Find where the given text appears and provide that cell's center as (X, Y) coordinate. 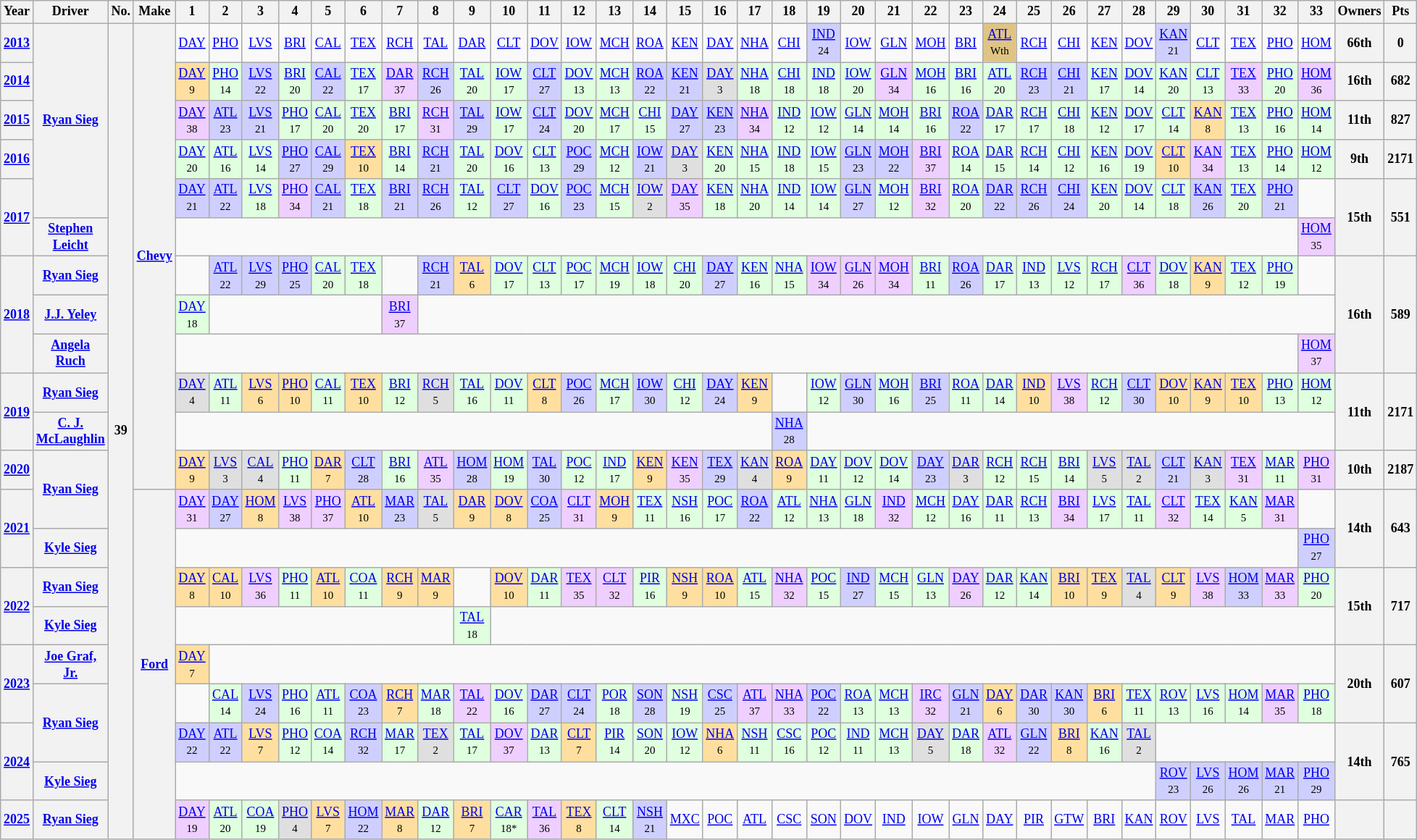
GLN13 (930, 587)
RCH5 (436, 392)
RCH31 (436, 120)
MOH12 (894, 198)
CSC25 (720, 703)
16 (720, 12)
CSC (789, 820)
DAY23 (930, 470)
551 (1401, 217)
COA23 (364, 703)
KAN20 (1174, 82)
2018 (17, 314)
1 (192, 12)
2017 (17, 217)
MAR9 (436, 587)
COA14 (327, 742)
BRI10 (1069, 587)
RCH9 (400, 587)
ATL12 (789, 509)
IND27 (858, 587)
5 (327, 12)
DAR18 (966, 742)
CLT18 (1174, 198)
LVS18 (261, 198)
30 (1208, 12)
MAR18 (436, 703)
DAY5 (930, 742)
GLN26 (858, 276)
26 (1069, 12)
LVS29 (261, 276)
MOH (930, 43)
PHO18 (1317, 703)
DAY22 (192, 742)
LVS12 (1069, 276)
15 (685, 12)
2187 (1401, 470)
23 (966, 12)
TAL22 (472, 703)
TAL30 (545, 470)
DAY38 (192, 120)
RCH13 (1034, 509)
IOW18 (651, 276)
MAR33 (1280, 587)
0 (1401, 43)
CLT31 (579, 509)
CHI21 (1069, 82)
POC (720, 820)
KAN4 (755, 470)
CHI24 (1069, 198)
2 (225, 12)
CAR18* (509, 820)
KEN12 (1104, 120)
C. J. McLaughlin (70, 432)
KEN35 (685, 470)
DAY8 (192, 587)
IND13 (1034, 276)
KAN5 (1243, 509)
PHO12 (296, 742)
11 (545, 12)
22 (930, 12)
IND14 (789, 198)
ROA (651, 43)
GLN27 (858, 198)
MAR23 (400, 509)
DOV18 (1174, 276)
NHA6 (720, 742)
ROA14 (966, 159)
IOW34 (824, 276)
PHO4 (296, 820)
NHA20 (755, 198)
CAL29 (327, 159)
DAR15 (1000, 159)
DAY24 (720, 392)
2013 (17, 43)
IOW15 (824, 159)
17 (755, 12)
PHO37 (327, 509)
IRC32 (930, 703)
MAR11 (1280, 470)
Year (17, 12)
LVS16 (1208, 703)
BRI17 (400, 120)
LVS36 (261, 587)
BRI7 (472, 820)
LVS14 (261, 159)
2025 (17, 820)
ATLWth (1000, 43)
ATL15 (755, 587)
NSH11 (755, 742)
HOM33 (1243, 587)
TEX2 (436, 742)
MOH22 (894, 159)
PIR14 (614, 742)
PHO25 (296, 276)
CLT36 (1139, 276)
19 (824, 12)
TAL29 (472, 120)
TAL16 (472, 392)
KAN34 (1208, 159)
10 (509, 12)
RCH7 (400, 703)
DAY6 (1000, 703)
IND10 (1034, 392)
RCH15 (1034, 470)
HOM (1317, 43)
CAL (327, 43)
Owners (1359, 12)
MAR35 (1280, 703)
DOV19 (1139, 159)
IND11 (858, 742)
PHO19 (1280, 276)
MAR (1280, 820)
IOW14 (824, 198)
39 (120, 432)
SON28 (651, 703)
CHI15 (651, 120)
CHI20 (685, 276)
NHA34 (755, 120)
TAL5 (436, 509)
TEX17 (364, 82)
IND12 (789, 120)
8 (436, 12)
2024 (17, 762)
CLT10 (1174, 159)
ROA20 (966, 198)
31 (1243, 12)
HOM36 (1317, 82)
2019 (17, 411)
HOM19 (509, 470)
Ford (154, 665)
ROA13 (858, 703)
20 (858, 12)
2022 (17, 605)
TAL4 (1139, 587)
COA25 (545, 509)
BRI12 (400, 392)
CAL22 (327, 82)
BRI25 (930, 392)
13 (614, 12)
12 (579, 12)
CLT28 (364, 470)
ROV13 (1174, 703)
HOM8 (261, 509)
28 (1139, 12)
MAR8 (400, 820)
827 (1401, 120)
CLT30 (1139, 392)
DOV13 (579, 82)
DAR14 (1000, 392)
ATL16 (225, 159)
MCH (614, 43)
KAN14 (1034, 587)
682 (1401, 82)
24 (1000, 12)
MOH34 (894, 276)
66th (1359, 43)
CLT9 (1174, 587)
LVS17 (1104, 509)
POC29 (579, 159)
7 (400, 12)
PHO17 (296, 120)
DAY26 (966, 587)
DAY21 (192, 198)
ATL32 (1000, 742)
CAL4 (261, 470)
MCH19 (614, 276)
KAN21 (1174, 43)
KEN23 (720, 120)
PIR (1034, 820)
33 (1317, 12)
GLN34 (894, 82)
Joe Graf, Jr. (70, 665)
NHA18 (755, 82)
IOW21 (651, 159)
DAY19 (192, 820)
DOV11 (509, 392)
TEX9 (1104, 587)
TAL6 (472, 276)
POR18 (614, 703)
9 (472, 12)
DAY7 (192, 665)
POC23 (579, 198)
ROA10 (720, 587)
BRI14 (400, 159)
DAR22 (1000, 198)
PHO21 (1280, 198)
PHO29 (1317, 781)
589 (1401, 314)
32 (1280, 12)
CLT7 (579, 742)
2015 (17, 120)
BRI21 (400, 198)
DAR27 (545, 703)
ROA11 (966, 392)
DAR13 (545, 742)
ATL (755, 820)
DOV37 (509, 742)
PHO13 (1280, 392)
RCH32 (364, 742)
ROV23 (1174, 781)
MOH9 (614, 509)
NSH16 (685, 509)
RCH23 (1034, 82)
LVS24 (261, 703)
TEX33 (1243, 82)
HOM26 (1243, 781)
DOV20 (579, 120)
DAR37 (400, 82)
IOW30 (651, 392)
Make (154, 12)
MAR21 (1280, 781)
SON (824, 820)
KEN18 (720, 198)
MOH14 (894, 120)
IND32 (894, 509)
NSH21 (651, 820)
DAR3 (966, 470)
KEN17 (1104, 82)
PIR16 (651, 587)
NHA32 (789, 587)
27 (1104, 12)
GLN14 (858, 120)
MAR31 (1280, 509)
CLT8 (545, 392)
TEX35 (579, 587)
HOM22 (364, 820)
DOV12 (858, 470)
Stephen Leicht (70, 237)
DAY20 (192, 159)
LVS21 (261, 120)
PHO34 (296, 198)
6 (364, 12)
BRI32 (930, 198)
ATL23 (225, 120)
765 (1401, 762)
ROA26 (966, 276)
ATL37 (755, 703)
NHA13 (824, 509)
LVS22 (261, 82)
DAR30 (1034, 703)
BRI34 (1069, 509)
No. (120, 12)
KAN (1139, 820)
BRI8 (1069, 742)
NSH9 (685, 587)
GLN23 (858, 159)
ROV (1174, 820)
20th (1359, 684)
TAL17 (472, 742)
TAL36 (545, 820)
CSC16 (789, 742)
GTW (1069, 820)
LVS6 (261, 392)
POC 15 (824, 587)
2021 (17, 529)
POC22 (824, 703)
POC26 (579, 392)
IND (894, 820)
2023 (17, 684)
DAR7 (327, 470)
PHO10 (296, 392)
TAL12 (472, 198)
HOM37 (1317, 353)
ATL11 (225, 392)
COA11 (364, 587)
Chevy (154, 256)
BRI11 (930, 276)
HOM35 (1317, 237)
GLN30 (858, 392)
607 (1401, 684)
2016 (17, 159)
IOW2 (651, 198)
BRI20 (296, 82)
DOV8 (509, 509)
LVS5 (1104, 470)
717 (1401, 605)
MXC (685, 820)
2014 (17, 82)
NHA (755, 43)
CAL14 (225, 703)
DAR9 (472, 509)
PHO31 (1317, 470)
DAR (472, 43)
NHA33 (789, 703)
Angela Ruch (70, 353)
GLN22 (1034, 742)
TEX31 (1243, 470)
CAL11 (327, 392)
21 (894, 12)
CAL21 (327, 198)
KAN16 (1104, 742)
4 (296, 12)
9th (1359, 159)
KAN3 (1208, 470)
NSH19 (685, 703)
TAL11 (1139, 509)
BRI6 (1104, 703)
TEX8 (579, 820)
ATL35 (436, 470)
DAY11 (824, 470)
GLN18 (858, 509)
KEN21 (685, 82)
DAY4 (192, 392)
TEX29 (720, 470)
DAY18 (192, 315)
RCH14 (1034, 159)
Driver (70, 12)
TAL18 (472, 626)
DAY31 (192, 509)
TEX14 (1208, 509)
LVS3 (225, 470)
ROA9 (789, 470)
IOW20 (858, 82)
MAR17 (400, 742)
IND17 (614, 470)
Pts (1401, 12)
KAN8 (1208, 120)
IND24 (824, 43)
2020 (17, 470)
BRI 14 (1069, 470)
18 (789, 12)
KAN30 (1069, 703)
643 (1401, 529)
DAY16 (966, 509)
3 (261, 12)
CLT21 (1174, 470)
J.J. Yeley (70, 315)
TEX12 (1243, 276)
10th (1359, 470)
SON20 (651, 742)
NHA28 (789, 432)
KAN26 (1208, 198)
ATL 11 (327, 703)
14 (651, 12)
COA19 (261, 820)
29 (1174, 12)
GLN21 (966, 703)
CAL10 (225, 587)
LVS26 (1208, 781)
25 (1034, 12)
HOM28 (472, 470)
DAY35 (685, 198)
